Return the (X, Y) coordinate for the center point of the cell that contains the specified text.  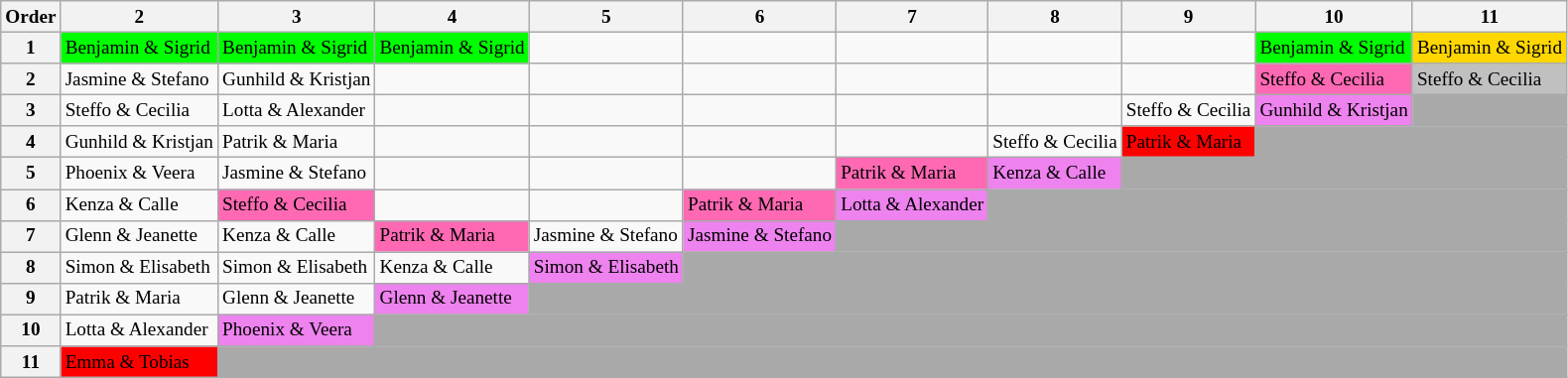
1 (31, 48)
Emma & Tobias (139, 362)
Order (31, 17)
